Search for the cell housing the specified text and yield its [X, Y] center coordinate. 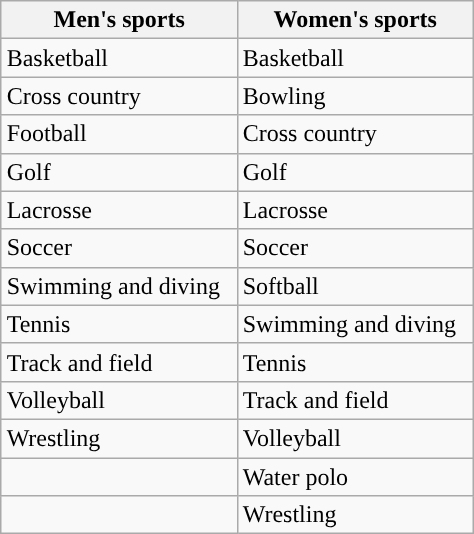
Softball [355, 286]
Water polo [355, 477]
Bowling [355, 96]
Men's sports [119, 20]
Football [119, 134]
Women's sports [355, 20]
